Output the (x, y) coordinate of the center of the cell containing the given text.  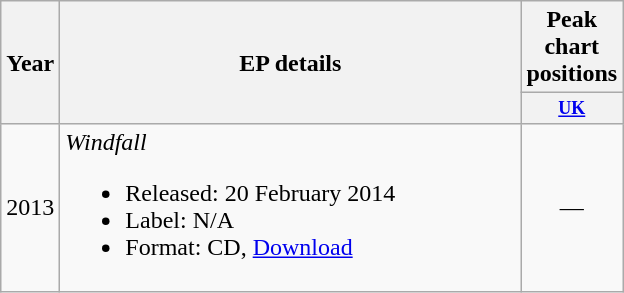
— (572, 208)
EP details (290, 62)
Peak chart positions (572, 47)
UK (572, 108)
WindfallReleased: 20 February 2014 Label: N/AFormat: CD, Download (290, 208)
Year (30, 62)
2013 (30, 208)
